From the cell containing the given text, extract its center point as (X, Y) coordinate. 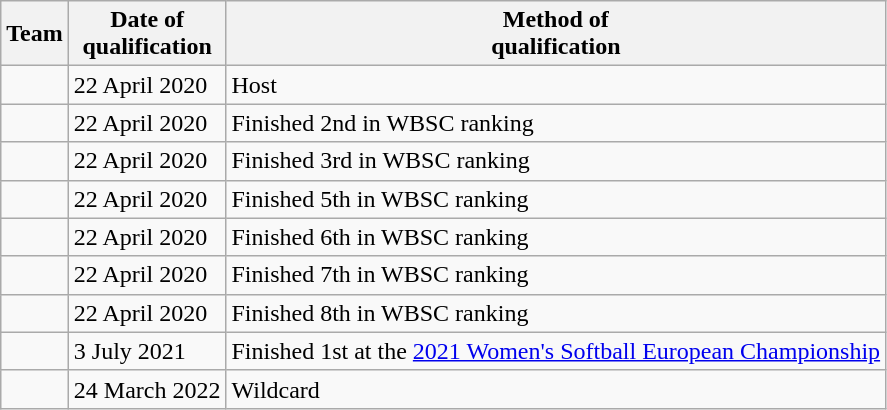
Finished 6th in WBSC ranking (556, 237)
Finished 2nd in WBSC ranking (556, 123)
Finished 8th in WBSC ranking (556, 313)
Team (35, 34)
Method ofqualification (556, 34)
24 March 2022 (147, 389)
3 July 2021 (147, 351)
Finished 7th in WBSC ranking (556, 275)
Date ofqualification (147, 34)
Finished 5th in WBSC ranking (556, 199)
Wildcard (556, 389)
Host (556, 85)
Finished 3rd in WBSC ranking (556, 161)
Finished 1st at the 2021 Women's Softball European Championship (556, 351)
